Detect which cell encompasses the target text, then output its (x, y) center coordinate. 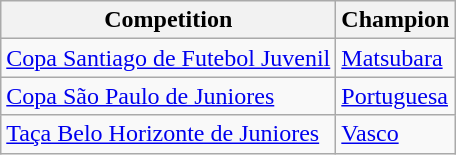
Champion (396, 20)
Portuguesa (396, 96)
Matsubara (396, 58)
Copa São Paulo de Juniores (168, 96)
Competition (168, 20)
Taça Belo Horizonte de Juniores (168, 134)
Copa Santiago de Futebol Juvenil (168, 58)
Vasco (396, 134)
